Determine the (x, y) coordinate at the center of the cell enclosing the given text.  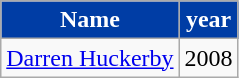
Darren Huckerby (90, 58)
2008 (208, 58)
Name (90, 20)
year (208, 20)
